For the text-containing cell, return its midpoint in (x, y) coordinate format. 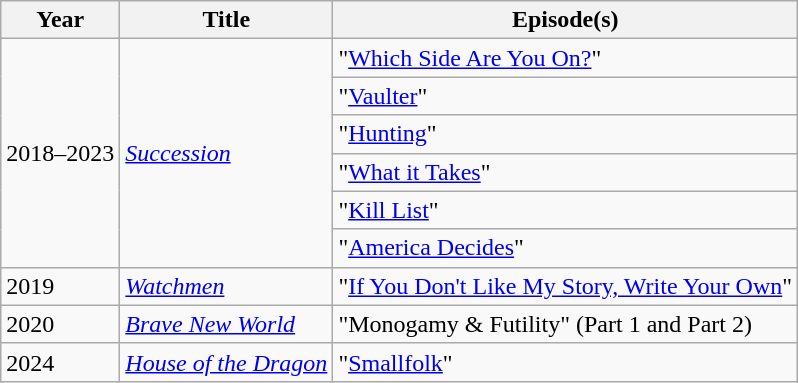
2020 (60, 324)
Watchmen (226, 286)
"Vaulter" (566, 96)
Year (60, 20)
"Smallfolk" (566, 362)
Succession (226, 153)
"Hunting" (566, 134)
"Kill List" (566, 210)
"America Decides" (566, 248)
2018–2023 (60, 153)
Title (226, 20)
"Which Side Are You On?" (566, 58)
"If You Don't Like My Story, Write Your Own" (566, 286)
Episode(s) (566, 20)
2024 (60, 362)
2019 (60, 286)
Brave New World (226, 324)
"Monogamy & Futility" (Part 1 and Part 2) (566, 324)
"What it Takes" (566, 172)
House of the Dragon (226, 362)
